Identify which cell holds the provided text, then report its [x, y] central coordinate. 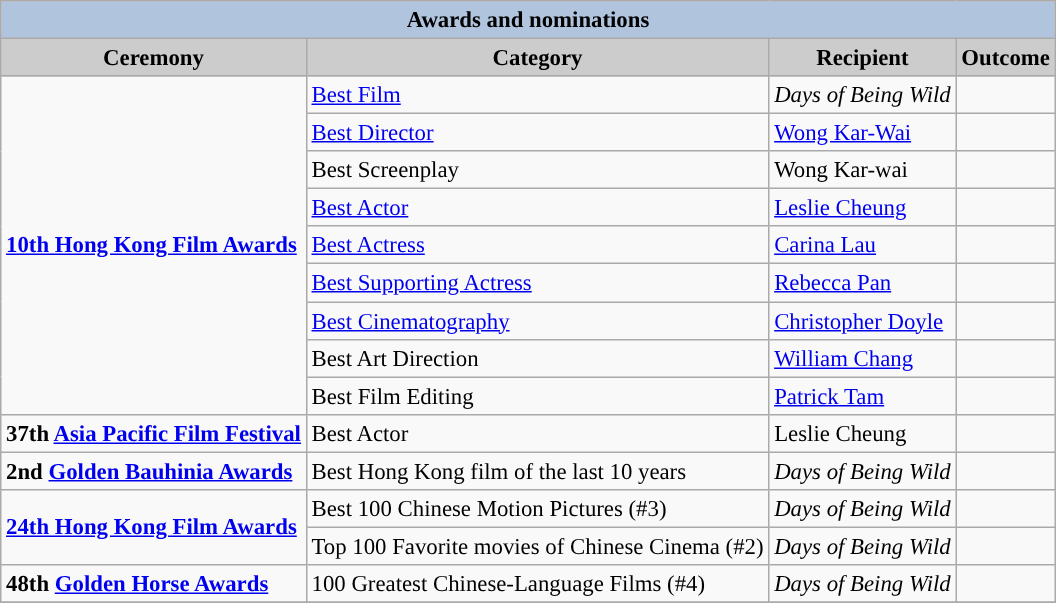
Best Actress [538, 245]
Rebecca Pan [862, 283]
10th Hong Kong Film Awards [154, 245]
100 Greatest Chinese-Language Films (#4) [538, 584]
Best Screenplay [538, 170]
Best Hong Kong film of the last 10 years [538, 471]
William Chang [862, 358]
Best Director [538, 133]
Patrick Tam [862, 396]
Ceremony [154, 58]
Best Art Direction [538, 358]
Wong Kar-wai [862, 170]
Category [538, 58]
Recipient [862, 58]
Outcome [1006, 58]
Wong Kar-Wai [862, 133]
Awards and nominations [528, 20]
Carina Lau [862, 245]
37th Asia Pacific Film Festival [154, 433]
Best Cinematography [538, 321]
Best Film [538, 95]
Christopher Doyle [862, 321]
Best Film Editing [538, 396]
Best Supporting Actress [538, 283]
Best 100 Chinese Motion Pictures (#3) [538, 509]
2nd Golden Bauhinia Awards [154, 471]
24th Hong Kong Film Awards [154, 528]
48th Golden Horse Awards [154, 584]
Top 100 Favorite movies of Chinese Cinema (#2) [538, 546]
